From the cell containing the given text, extract its center point as [x, y] coordinate. 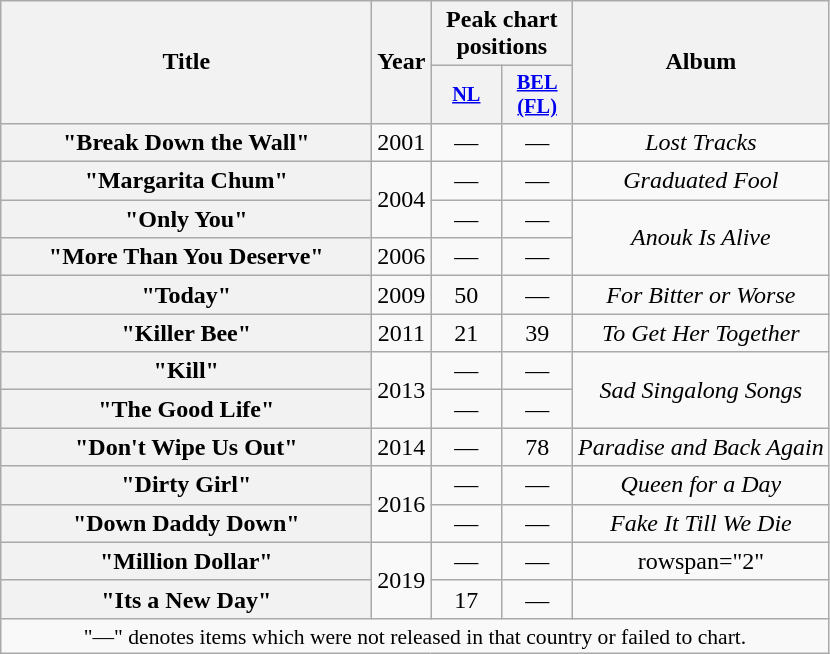
50 [466, 295]
2009 [402, 295]
2001 [402, 142]
"Margarita Chum" [186, 181]
2006 [402, 257]
rowspan="2" [702, 561]
Lost Tracks [702, 142]
Paradise and Back Again [702, 447]
17 [466, 599]
2016 [402, 504]
2013 [402, 390]
For Bitter or Worse [702, 295]
"Don't Wipe Us Out" [186, 447]
2004 [402, 200]
2011 [402, 333]
"Kill" [186, 371]
21 [466, 333]
2014 [402, 447]
"Dirty Girl" [186, 485]
"Break Down the Wall" [186, 142]
"Today" [186, 295]
78 [538, 447]
Album [702, 62]
NL [466, 95]
Sad Singalong Songs [702, 390]
"Its a New Day" [186, 599]
Year [402, 62]
Peak chart positions [502, 34]
BEL(FL) [538, 95]
Title [186, 62]
Anouk Is Alive [702, 238]
"Down Daddy Down" [186, 523]
"Million Dollar" [186, 561]
"Only You" [186, 219]
2019 [402, 580]
To Get Her Together [702, 333]
Queen for a Day [702, 485]
Graduated Fool [702, 181]
"—" denotes items which were not released in that country or failed to chart. [415, 636]
Fake It Till We Die [702, 523]
"The Good Life" [186, 409]
39 [538, 333]
"Killer Bee" [186, 333]
"More Than You Deserve" [186, 257]
